For the text-containing cell, return its midpoint in [X, Y] coordinate format. 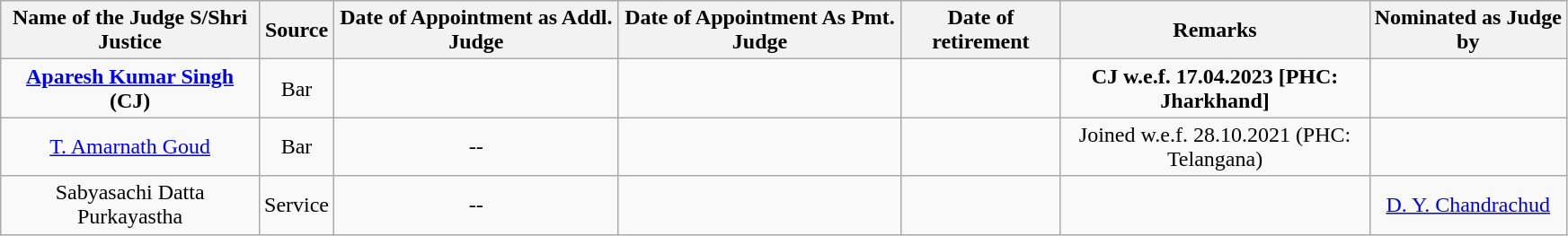
Joined w.e.f. 28.10.2021 (PHC: Telangana) [1215, 147]
Aparesh Kumar Singh (CJ) [130, 88]
Remarks [1215, 31]
Date of retirement [981, 31]
Sabyasachi Datta Purkayastha [130, 205]
Service [297, 205]
Source [297, 31]
Name of the Judge S/Shri Justice [130, 31]
Nominated as Judge by [1468, 31]
Date of Appointment As Pmt. Judge [760, 31]
CJ w.e.f. 17.04.2023 [PHC: Jharkhand] [1215, 88]
D. Y. Chandrachud [1468, 205]
Date of Appointment as Addl. Judge [476, 31]
T. Amarnath Goud [130, 147]
